Output the [X, Y] coordinate of the center of the cell containing the given text.  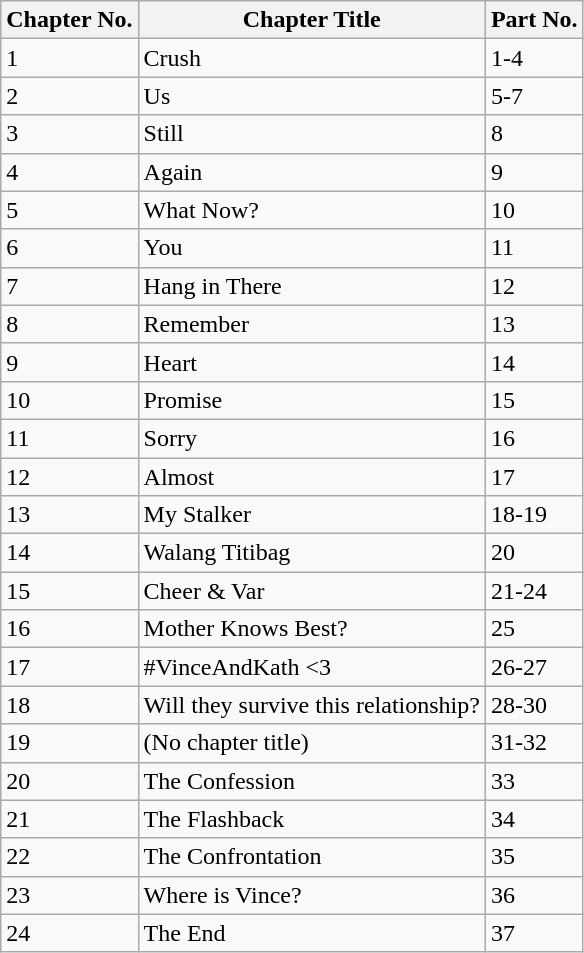
33 [534, 781]
Remember [312, 324]
Crush [312, 58]
Promise [312, 400]
Mother Knows Best? [312, 629]
2 [70, 96]
Walang Titibag [312, 553]
Part No. [534, 20]
5-7 [534, 96]
35 [534, 857]
21-24 [534, 591]
25 [534, 629]
The Confrontation [312, 857]
23 [70, 895]
4 [70, 172]
Sorry [312, 438]
24 [70, 933]
19 [70, 743]
26-27 [534, 667]
34 [534, 819]
1-4 [534, 58]
31-32 [534, 743]
6 [70, 248]
28-30 [534, 705]
Chapter No. [70, 20]
The End [312, 933]
The Flashback [312, 819]
Will they survive this relationship? [312, 705]
My Stalker [312, 515]
22 [70, 857]
Where is Vince? [312, 895]
Almost [312, 477]
Again [312, 172]
#VinceAndKath <3 [312, 667]
18-19 [534, 515]
(No chapter title) [312, 743]
Cheer & Var [312, 591]
21 [70, 819]
18 [70, 705]
Still [312, 134]
Hang in There [312, 286]
7 [70, 286]
Us [312, 96]
37 [534, 933]
The Confession [312, 781]
1 [70, 58]
5 [70, 210]
36 [534, 895]
Heart [312, 362]
3 [70, 134]
You [312, 248]
Chapter Title [312, 20]
What Now? [312, 210]
